Find where the given text appears and provide that cell's center as [X, Y] coordinate. 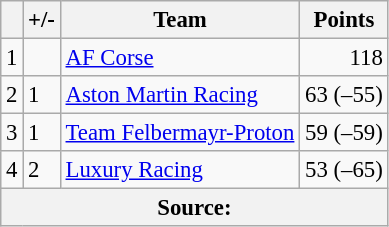
+/- [42, 20]
53 (–65) [344, 170]
3 [12, 133]
63 (–55) [344, 95]
Aston Martin Racing [180, 95]
AF Corse [180, 58]
Team [180, 20]
59 (–59) [344, 133]
Points [344, 20]
Source: [194, 208]
Team Felbermayr-Proton [180, 133]
Luxury Racing [180, 170]
118 [344, 58]
4 [12, 170]
